Identify which cell holds the provided text, then report its [X, Y] central coordinate. 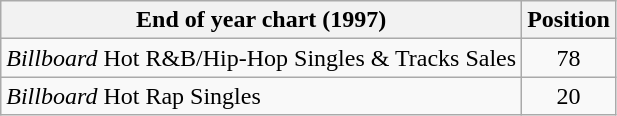
20 [569, 96]
End of year chart (1997) [262, 20]
Billboard Hot Rap Singles [262, 96]
78 [569, 58]
Position [569, 20]
Billboard Hot R&B/Hip-Hop Singles & Tracks Sales [262, 58]
